Scan for the cell matching the given text and deliver its [X, Y] coordinate at center. 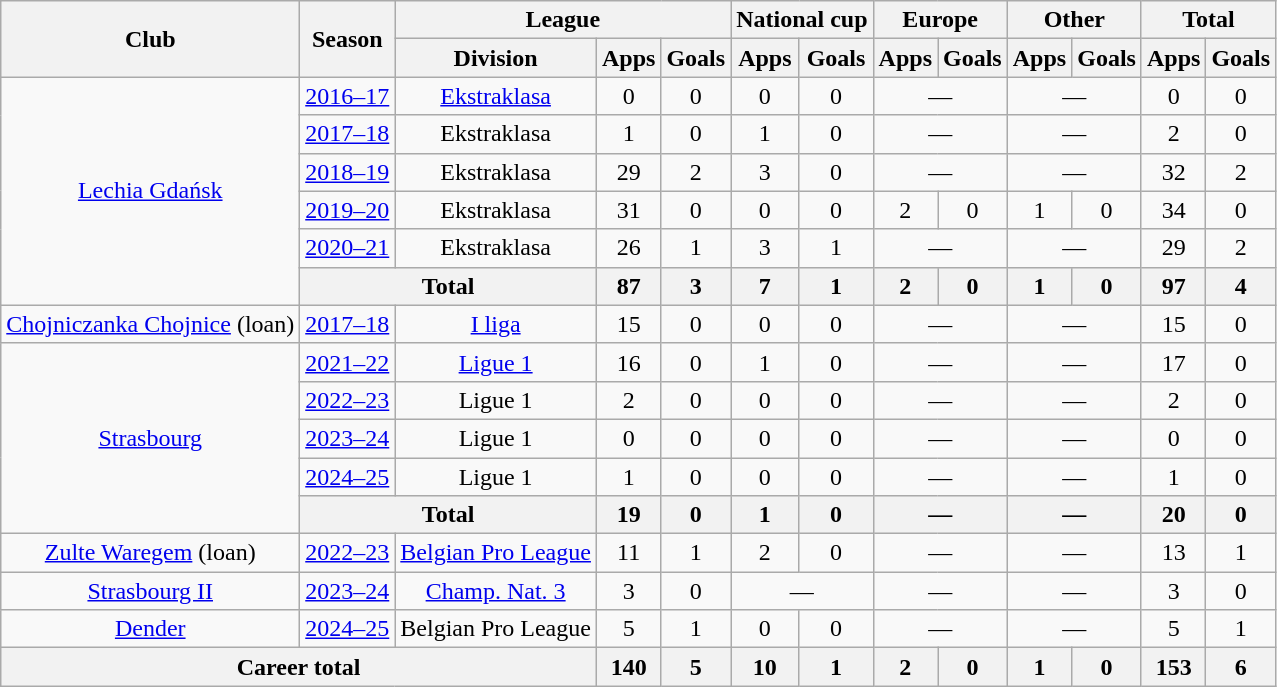
I liga [496, 324]
Zulte Waregem (loan) [150, 553]
Lechia Gdańsk [150, 191]
League [563, 20]
7 [765, 286]
Chojniczanka Chojnice (loan) [150, 324]
Season [348, 39]
97 [1173, 286]
4 [1241, 286]
Strasbourg II [150, 591]
National cup [802, 20]
153 [1173, 667]
20 [1173, 515]
19 [628, 515]
Other [1074, 20]
2016–17 [348, 96]
87 [628, 286]
Strasbourg [150, 438]
Dender [150, 629]
13 [1173, 553]
Europe [940, 20]
32 [1173, 172]
26 [628, 248]
31 [628, 210]
140 [628, 667]
2018–19 [348, 172]
Champ. Nat. 3 [496, 591]
2021–22 [348, 362]
34 [1173, 210]
10 [765, 667]
16 [628, 362]
2020–21 [348, 248]
6 [1241, 667]
Career total [299, 667]
17 [1173, 362]
Club [150, 39]
11 [628, 553]
Division [496, 58]
2019–20 [348, 210]
